Extract the (x, y) coordinate from the center of the cell holding the provided text.  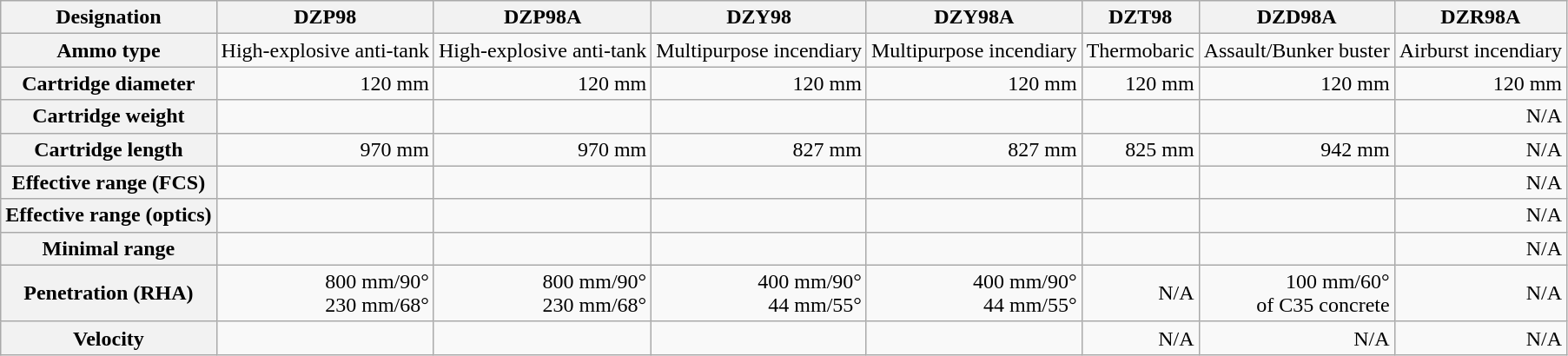
Cartridge weight (109, 116)
DZY98 (759, 17)
DZP98 (325, 17)
100 mm/60° of C35 concrete (1296, 293)
Minimal range (109, 248)
Cartridge diameter (109, 83)
Thermobaric (1140, 50)
Ammo type (109, 50)
942 mm (1296, 149)
DZT98 (1140, 17)
DZR98A (1480, 17)
DZY98A (974, 17)
Velocity (109, 338)
Airburst incendiary (1480, 50)
Designation (109, 17)
Effective range (optics) (109, 215)
Cartridge length (109, 149)
Effective range (FCS) (109, 182)
Penetration (RHA) (109, 293)
DZD98A (1296, 17)
Assault/Bunker buster (1296, 50)
825 mm (1140, 149)
DZP98A (542, 17)
